Detect which cell encompasses the target text, then output its (x, y) center coordinate. 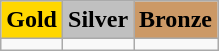
Gold (32, 20)
Silver (98, 20)
Bronze (176, 20)
